Search for the cell housing the specified text and yield its [X, Y] center coordinate. 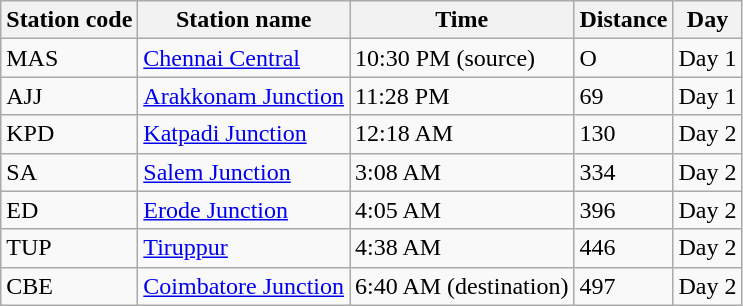
130 [624, 134]
11:28 PM [462, 96]
Arakkonam Junction [244, 96]
396 [624, 210]
KPD [70, 134]
O [624, 58]
Tiruppur [244, 248]
Station code [70, 20]
Katpadi Junction [244, 134]
Chennai Central [244, 58]
3:08 AM [462, 172]
Time [462, 20]
Day [708, 20]
Coimbatore Junction [244, 286]
12:18 AM [462, 134]
334 [624, 172]
446 [624, 248]
TUP [70, 248]
Salem Junction [244, 172]
Erode Junction [244, 210]
4:38 AM [462, 248]
69 [624, 96]
6:40 AM (destination) [462, 286]
MAS [70, 58]
497 [624, 286]
Distance [624, 20]
ED [70, 210]
AJJ [70, 96]
4:05 AM [462, 210]
10:30 PM (source) [462, 58]
SA [70, 172]
CBE [70, 286]
Station name [244, 20]
